For the text-containing cell, return its midpoint in [x, y] coordinate format. 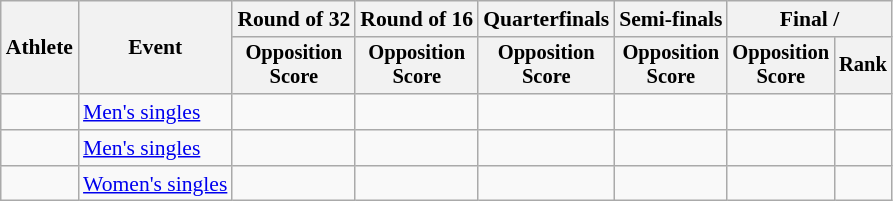
Event [155, 48]
Athlete [40, 48]
Round of 32 [294, 19]
Semi-finals [670, 19]
Rank [863, 66]
Round of 16 [416, 19]
Quarterfinals [546, 19]
Final / [809, 19]
